Scan for the cell matching the given text and deliver its (X, Y) coordinate at center. 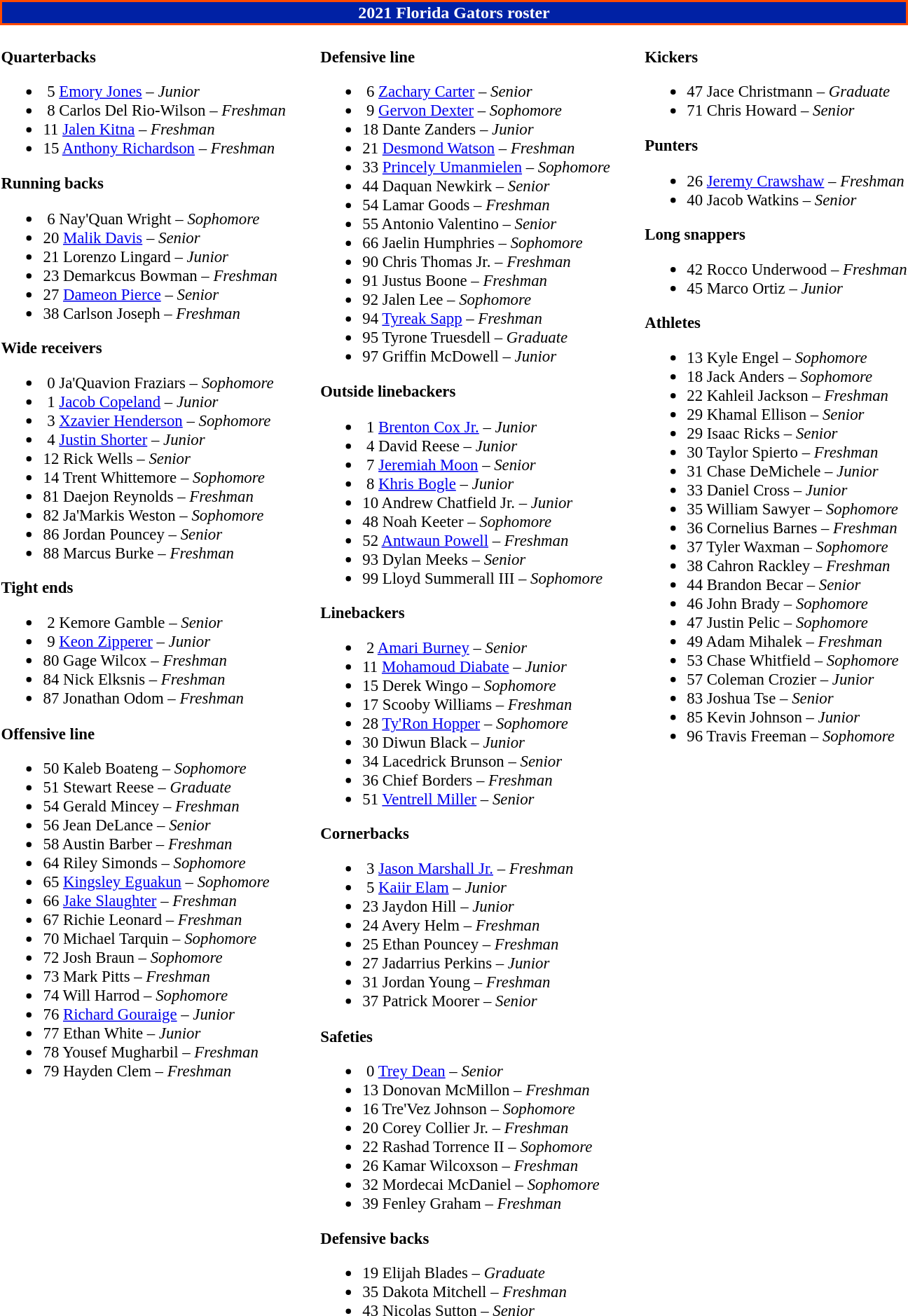
2021 Florida Gators roster (454, 13)
